Detect which cell encompasses the target text, then output its [X, Y] center coordinate. 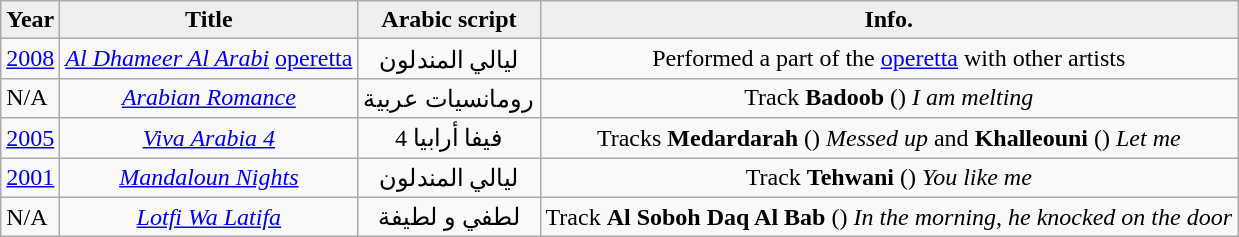
Mandaloun Nights [209, 178]
Arabic script [449, 20]
Track Al Soboh Daq Al Bab () In the morning, he knocked on the door [889, 217]
2001 [30, 178]
Viva Arabia 4 [209, 138]
Lotfi Wa Latifa [209, 217]
Track Badoob () I am melting [889, 98]
Year [30, 20]
2005 [30, 138]
Title [209, 20]
Al Dhameer Al Arabi operetta [209, 59]
Track Tehwani () You like me [889, 178]
Info. [889, 20]
رومانسيات عربية [449, 98]
Arabian Romance [209, 98]
فيفا أرابيا 4 [449, 138]
Performed a part of the operetta with other artists [889, 59]
لطفي و لطيفة [449, 217]
2008 [30, 59]
Tracks Medardarah () Messed up and Khalleouni () Let me [889, 138]
